Extract the (X, Y) coordinate from the center of the cell holding the provided text.  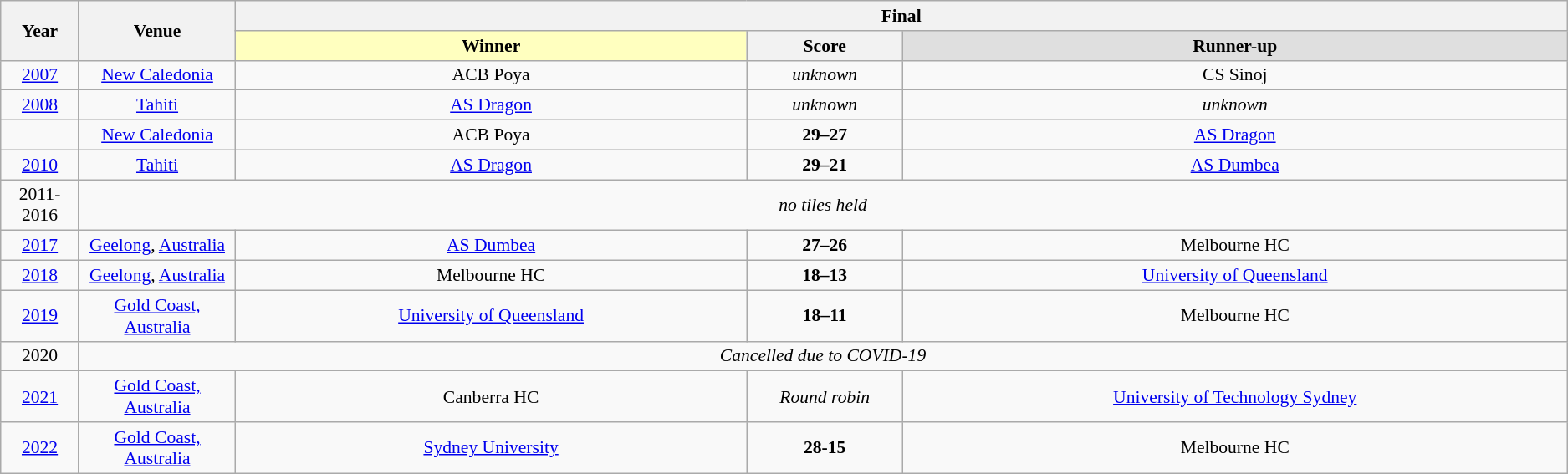
2017 (40, 246)
2021 (40, 396)
29–21 (825, 165)
2022 (40, 448)
28-15 (825, 448)
Winner (492, 46)
2008 (40, 105)
Sydney University (492, 448)
2011-2016 (40, 206)
2010 (40, 165)
Venue (157, 30)
CS Sinoj (1235, 75)
Runner-up (1235, 46)
2020 (40, 356)
University of Technology Sydney (1235, 396)
Final (901, 16)
2018 (40, 276)
2019 (40, 316)
Round robin (825, 396)
27–26 (825, 246)
18–13 (825, 276)
18–11 (825, 316)
2007 (40, 75)
Cancelled due to COVID-19 (823, 356)
29–27 (825, 135)
Score (825, 46)
Canberra HC (492, 396)
no tiles held (823, 206)
Year (40, 30)
